Detect which cell encompasses the target text, then output its (X, Y) center coordinate. 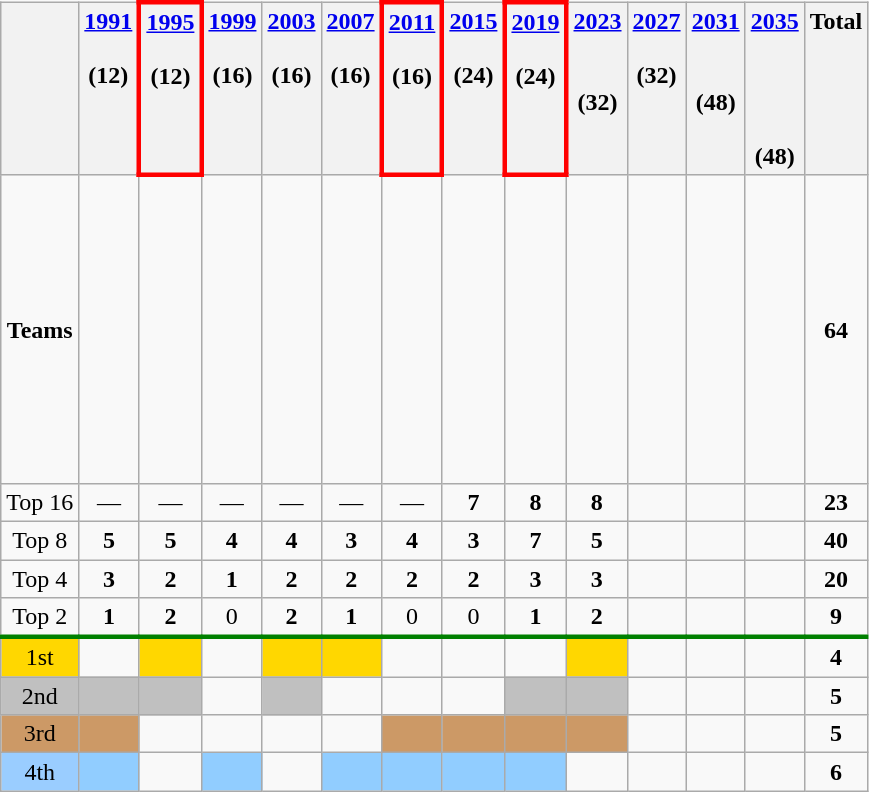
Top 4 (40, 579)
1999 (16) (232, 88)
4th (40, 772)
1991 (12) (110, 88)
2011 (16) (412, 88)
1995 (12) (170, 88)
Teams (40, 329)
2019 (24) (535, 88)
Total (836, 88)
2027 (32) (656, 88)
20 (836, 579)
2nd (40, 696)
2023 (32) (596, 88)
Top 8 (40, 540)
2031 (48) (716, 88)
2003 (16) (292, 88)
40 (836, 540)
2035 (48) (774, 88)
23 (836, 502)
1st (40, 657)
Top 2 (40, 618)
2015 (24) (473, 88)
2007 (16) (352, 88)
3rd (40, 734)
6 (836, 772)
Top 16 (40, 502)
9 (836, 618)
64 (836, 329)
